Pinpoint the cell where the given text exists, returning its (x, y) midpoint coordinate. 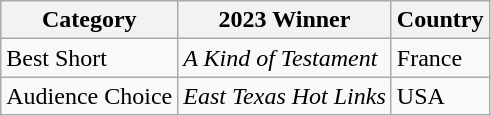
France (440, 58)
Category (90, 20)
Audience Choice (90, 96)
USA (440, 96)
2023 Winner (285, 20)
East Texas Hot Links (285, 96)
Best Short (90, 58)
Country (440, 20)
A Kind of Testament (285, 58)
